Capture the cell that displays the provided text and extract its (X, Y) central coordinate. 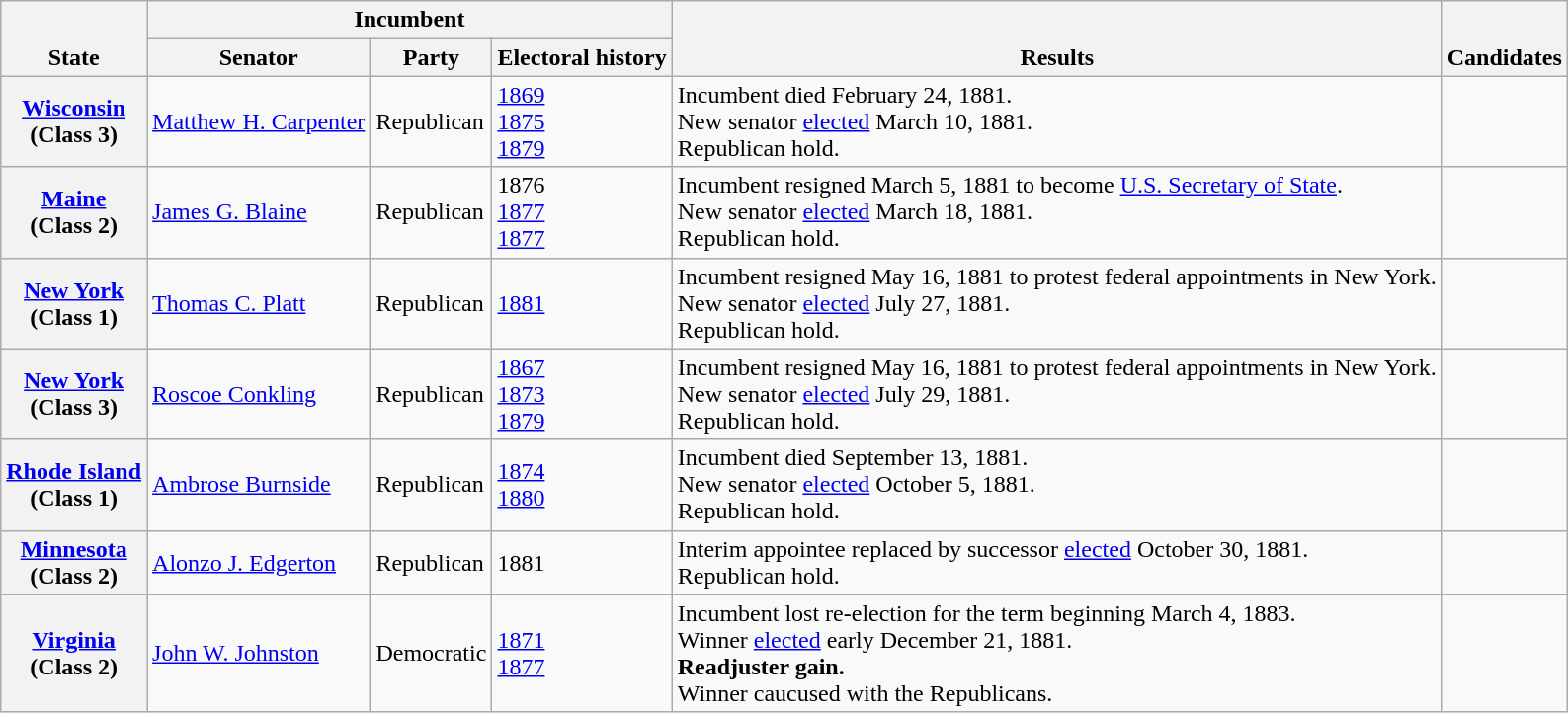
1876 1877 1877 (582, 212)
Incumbent died February 24, 1881.New senator elected March 10, 1881.Republican hold. (1057, 121)
John W. Johnston (259, 654)
Interim appointee replaced by successor elected October 30, 1881.Republican hold. (1057, 563)
Incumbent resigned May 16, 1881 to protest federal appointments in New York.New senator elected July 29, 1881.Republican hold. (1057, 394)
James G. Blaine (259, 212)
New York(Class 1) (74, 303)
Incumbent resigned May 16, 1881 to protest federal appointments in New York.New senator elected July 27, 1881.Republican hold. (1057, 303)
18741880 (582, 485)
Alonzo J. Edgerton (259, 563)
Virginia(Class 2) (74, 654)
Incumbent (410, 20)
Senator (259, 57)
Electoral history (582, 57)
18691875 1879 (582, 121)
Democratic (431, 654)
Matthew H. Carpenter (259, 121)
Wisconsin(Class 3) (74, 121)
Roscoe Conkling (259, 394)
Ambrose Burnside (259, 485)
Rhode Island(Class 1) (74, 485)
Minnesota(Class 2) (74, 563)
Thomas C. Platt (259, 303)
Incumbent died September 13, 1881.New senator elected October 5, 1881.Republican hold. (1057, 485)
State (74, 39)
New York(Class 3) (74, 394)
Maine(Class 2) (74, 212)
Results (1057, 39)
Candidates (1504, 39)
Incumbent resigned March 5, 1881 to become U.S. Secretary of State.New senator elected March 18, 1881.Republican hold. (1057, 212)
18711877 (582, 654)
Party (431, 57)
186718731879 (582, 394)
